Identify which cell holds the provided text, then report its [x, y] central coordinate. 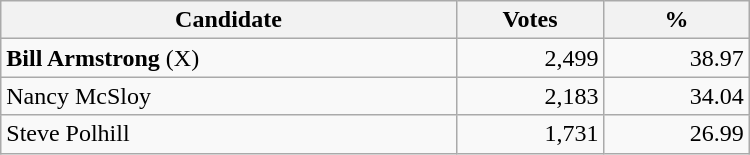
38.97 [676, 58]
Bill Armstrong (X) [228, 58]
2,183 [530, 96]
Steve Polhill [228, 134]
Nancy McSloy [228, 96]
Votes [530, 20]
34.04 [676, 96]
Candidate [228, 20]
2,499 [530, 58]
% [676, 20]
26.99 [676, 134]
1,731 [530, 134]
